Provide the [x, y] coordinate of the cell's center where the given text is located.  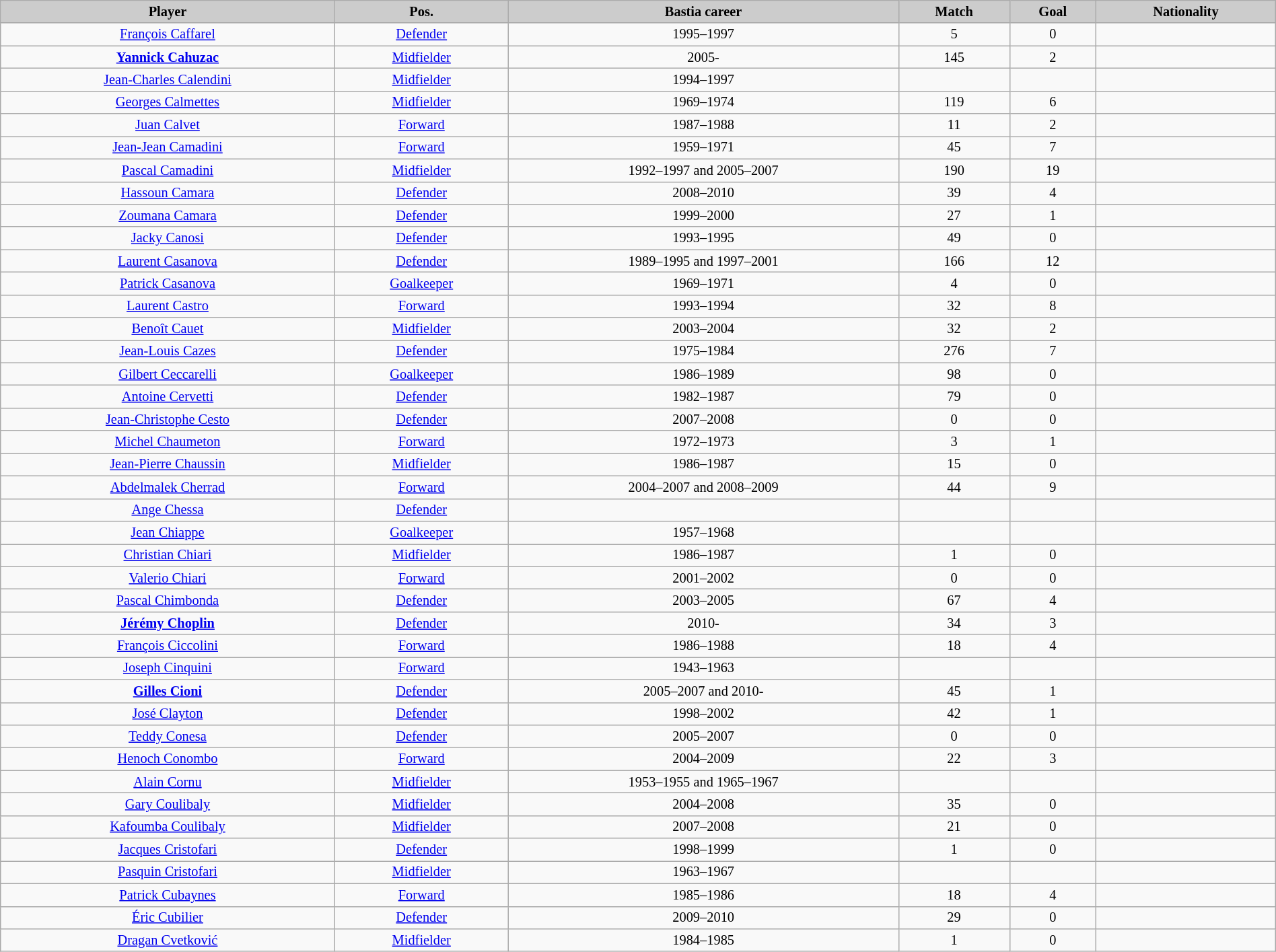
Pascal Camadini [168, 170]
27 [954, 215]
145 [954, 57]
François Ciccolini [168, 646]
21 [954, 827]
29 [954, 918]
Valerio Chiari [168, 578]
22 [954, 759]
15 [954, 464]
79 [954, 396]
1989–1995 and 1997–2001 [703, 261]
2004–2007 and 2008–2009 [703, 487]
1984–1985 [703, 940]
François Caffarel [168, 34]
2010- [703, 623]
Gilbert Ceccarelli [168, 374]
6 [1053, 102]
Dragan Cvetković [168, 940]
19 [1053, 170]
2003–2005 [703, 600]
Éric Cubilier [168, 918]
Alain Cornu [168, 782]
2005–2007 and 2010- [703, 691]
1998–2002 [703, 714]
2005–2007 [703, 736]
Patrick Cubaynes [168, 895]
Kafoumba Coulibaly [168, 827]
1987–1988 [703, 125]
Juan Calvet [168, 125]
Teddy Conesa [168, 736]
39 [954, 193]
98 [954, 374]
Pasquin Cristofari [168, 872]
67 [954, 600]
Jean-Jean Camadini [168, 147]
2004–2008 [703, 804]
1959–1971 [703, 147]
166 [954, 261]
Player [168, 11]
1969–1971 [703, 283]
2004–2009 [703, 759]
Benoît Cauet [168, 329]
Abdelmalek Cherrad [168, 487]
Jean-Charles Calendini [168, 79]
Ange Chessa [168, 510]
Michel Chaumeton [168, 442]
Laurent Casanova [168, 261]
9 [1053, 487]
2001–2002 [703, 578]
1969–1974 [703, 102]
Pos. [421, 11]
2009–2010 [703, 918]
Laurent Castro [168, 306]
Zoumana Camara [168, 215]
1972–1973 [703, 442]
1982–1987 [703, 396]
Joseph Cinquini [168, 668]
1957–1968 [703, 532]
11 [954, 125]
Goal [1053, 11]
2003–2004 [703, 329]
12 [1053, 261]
2008–2010 [703, 193]
5 [954, 34]
1994–1997 [703, 79]
1953–1955 and 1965–1967 [703, 782]
1993–1995 [703, 238]
Christian Chiari [168, 555]
Jean Chiappe [168, 532]
Jacky Canosi [168, 238]
Georges Calmettes [168, 102]
Yannick Cahuzac [168, 57]
1995–1997 [703, 34]
Hassoun Camara [168, 193]
1943–1963 [703, 668]
1998–1999 [703, 850]
1986–1989 [703, 374]
190 [954, 170]
35 [954, 804]
1986–1988 [703, 646]
Patrick Casanova [168, 283]
Jacques Cristofari [168, 850]
49 [954, 238]
1985–1986 [703, 895]
276 [954, 351]
119 [954, 102]
1963–1967 [703, 872]
44 [954, 487]
Pascal Chimbonda [168, 600]
34 [954, 623]
José Clayton [168, 714]
1993–1994 [703, 306]
Henoch Conombo [168, 759]
8 [1053, 306]
Jean-Christophe Cesto [168, 419]
Bastia career [703, 11]
Gary Coulibaly [168, 804]
Match [954, 11]
1999–2000 [703, 215]
Jérémy Choplin [168, 623]
Jean-Louis Cazes [168, 351]
Jean-Pierre Chaussin [168, 464]
1975–1984 [703, 351]
Antoine Cervetti [168, 396]
2005- [703, 57]
Gilles Cioni [168, 691]
Nationality [1186, 11]
42 [954, 714]
1992–1997 and 2005–2007 [703, 170]
